Locate the cell with the specified text and output its [X, Y] center coordinate. 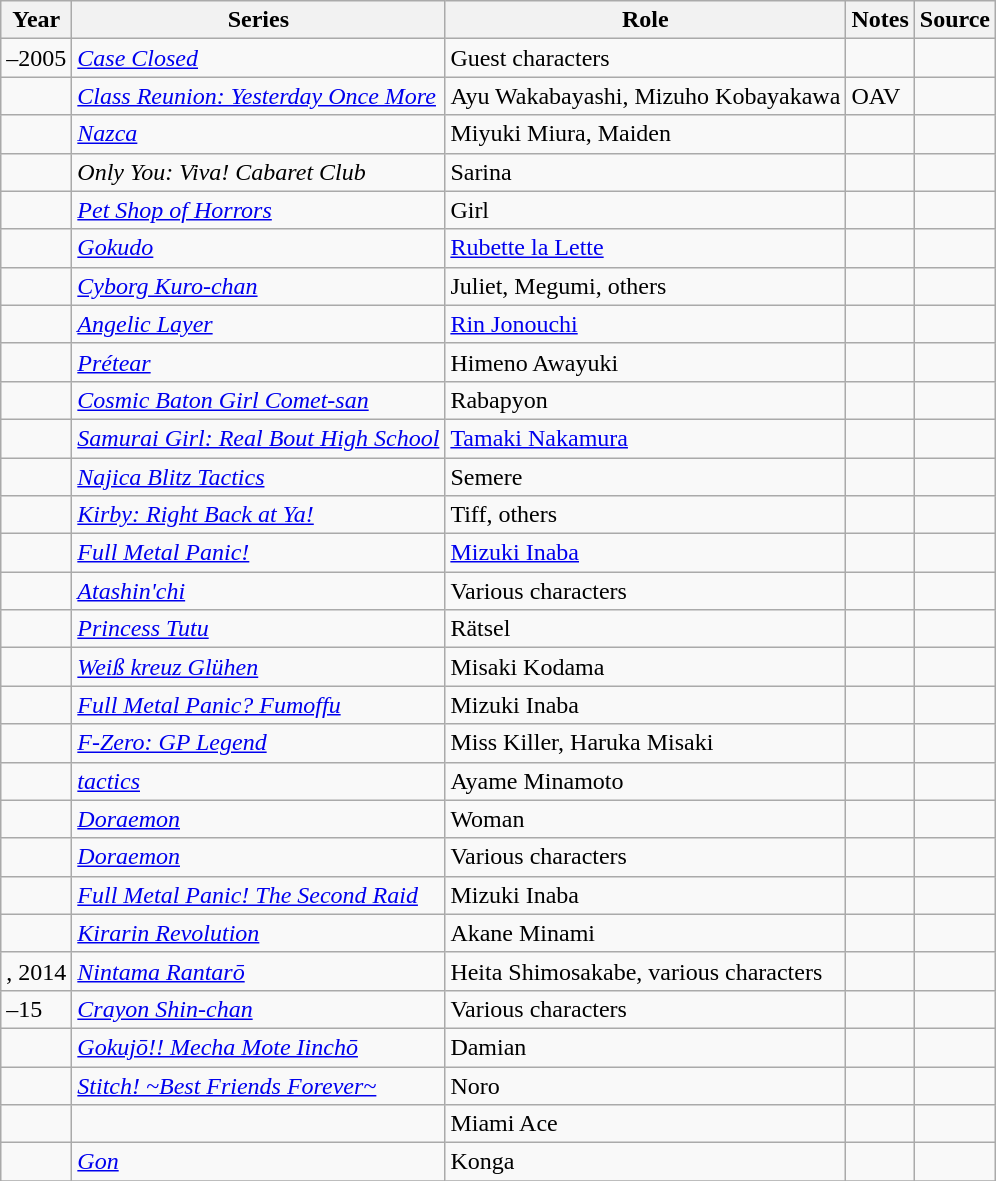
Cyborg Kuro-chan [258, 286]
Akane Minami [646, 933]
Sarina [646, 172]
Rätsel [646, 629]
Nintama Rantarō [258, 971]
F-Zero: GP Legend [258, 743]
Damian [646, 1047]
Crayon Shin-chan [258, 1009]
, 2014 [36, 971]
Rabapyon [646, 400]
Full Metal Panic! [258, 553]
Tamaki Nakamura [646, 438]
Series [258, 20]
Class Reunion: Yesterday Once More [258, 96]
Source [954, 20]
Full Metal Panic? Fumoffu [258, 705]
Misaki Kodama [646, 667]
Gokujō!! Mecha Mote Iinchō [258, 1047]
Princess Tutu [258, 629]
Notes [880, 20]
–15 [36, 1009]
Rubette la Lette [646, 248]
Miss Killer, Haruka Misaki [646, 743]
Noro [646, 1085]
Nazca [258, 134]
Rin Jonouchi [646, 324]
Role [646, 20]
tactics [258, 781]
Himeno Awayuki [646, 362]
Case Closed [258, 58]
Year [36, 20]
Miyuki Miura, Maiden [646, 134]
Angelic Layer [258, 324]
Tiff, others [646, 515]
Only You: Viva! Cabaret Club [258, 172]
Ayame Minamoto [646, 781]
Juliet, Megumi, others [646, 286]
Atashin'chi [258, 591]
Girl [646, 210]
Prétear [258, 362]
Najica Blitz Tactics [258, 477]
–2005 [36, 58]
Gokudo [258, 248]
Ayu Wakabayashi, Mizuho Kobayakawa [646, 96]
Miami Ace [646, 1124]
Guest characters [646, 58]
OAV [880, 96]
Kirarin Revolution [258, 933]
Kirby: Right Back at Ya! [258, 515]
Gon [258, 1162]
Samurai Girl: Real Bout High School [258, 438]
Konga [646, 1162]
Pet Shop of Horrors [258, 210]
Semere [646, 477]
Full Metal Panic! The Second Raid [258, 895]
Woman [646, 819]
Heita Shimosakabe, various characters [646, 971]
Stitch! ~Best Friends Forever~ [258, 1085]
Weiß kreuz Glühen [258, 667]
Cosmic Baton Girl Comet-san [258, 400]
